Return the [x, y] coordinate for the center point of the cell that contains the specified text.  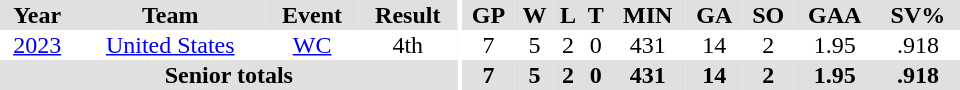
GA [714, 15]
MIN [648, 15]
United States [170, 45]
Event [312, 15]
W [534, 15]
WC [312, 45]
Senior totals [229, 75]
GAA [835, 15]
Team [170, 15]
SV% [918, 15]
SO [768, 15]
L [568, 15]
Year [37, 15]
Result [408, 15]
GP [488, 15]
4th [408, 45]
T [596, 15]
2023 [37, 45]
